Provide the (x, y) coordinate of the cell's center where the given text is located.  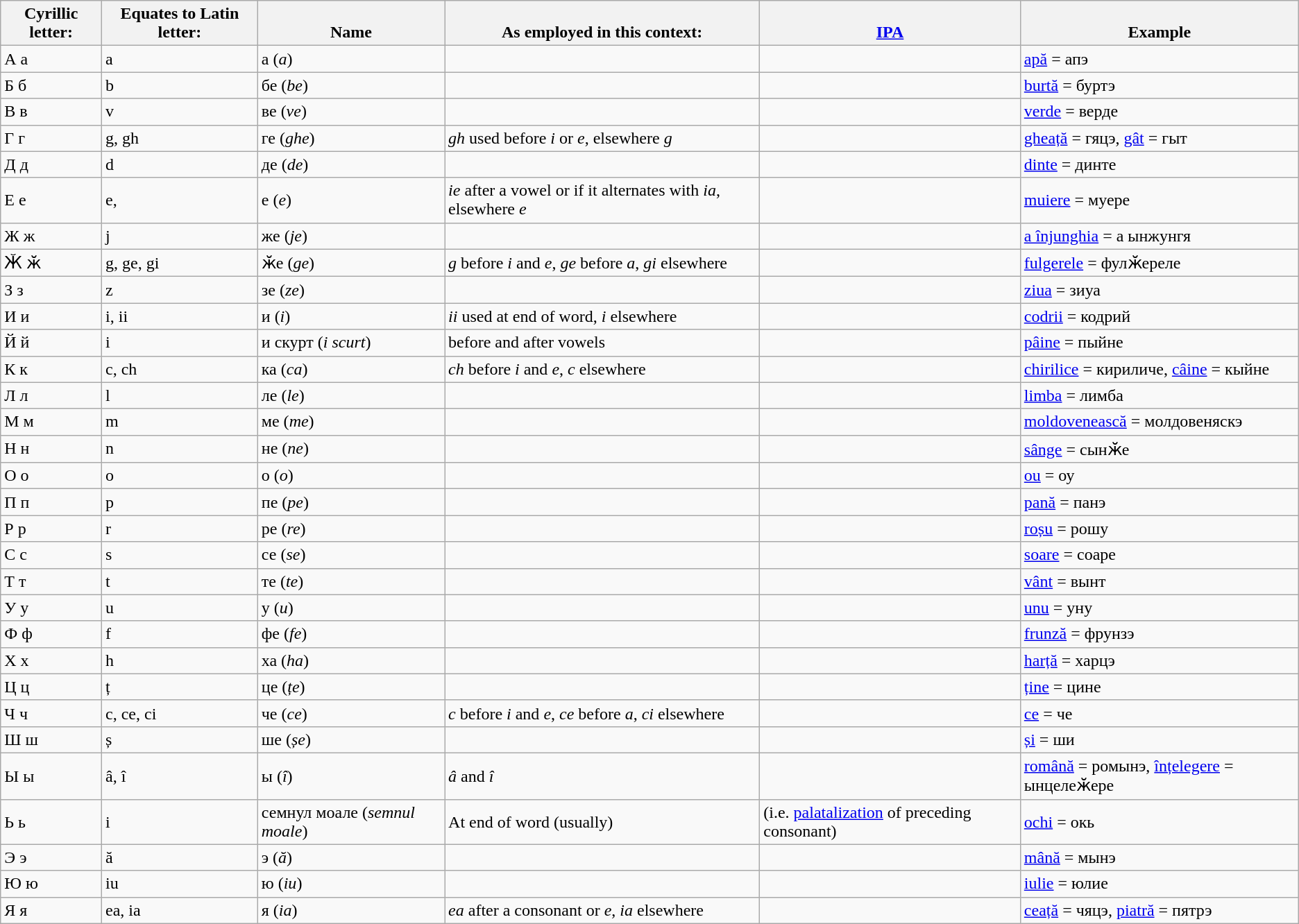
ле (le) (351, 395)
Ц ц (51, 687)
ochi = окь (1159, 821)
Ф ф (51, 634)
ea, ia (180, 910)
Й й (51, 343)
Т т (51, 581)
h (180, 660)
це (țe) (351, 687)
Ӂ ӂ (51, 263)
Р р (51, 529)
О о (51, 476)
i, ii (180, 316)
а (a) (351, 59)
Equates to Latin letter: (180, 24)
Name (351, 24)
у (u) (351, 608)
К к (51, 369)
ы (î) (351, 776)
g before i and e, ge before a, gi elsewhere (602, 263)
семнул моале (semnul moale) (351, 821)
ou = оу (1159, 476)
frunză = фрунзэ (1159, 634)
и скурт (i scurt) (351, 343)
apă = апэ (1159, 59)
Ж ж (51, 236)
З з (51, 290)
codrii = кодрий (1159, 316)
Н н (51, 449)
verde = верде (1159, 112)
Г г (51, 138)
At end of word (usually) (602, 821)
ха (ha) (351, 660)
э (ă) (351, 857)
ce = че (1159, 713)
f (180, 634)
Е е (51, 200)
о (o) (351, 476)
се (se) (351, 555)
Я я (51, 910)
unu = уну (1159, 608)
бе (be) (351, 85)
ме (me) (351, 422)
те (te) (351, 581)
А а (51, 59)
g, ge, gi (180, 263)
зе (ze) (351, 290)
p (180, 502)
â, î (180, 776)
roșu = рошу (1159, 529)
r (180, 529)
фе (fe) (351, 634)
Ю ю (51, 884)
ге (ghe) (351, 138)
Ь ь (51, 821)
a înjunghia = а ынжунгя (1159, 236)
t (180, 581)
m (180, 422)
не (ne) (351, 449)
gheață = гяцэ, gât = гыт (1159, 138)
е (e) (351, 200)
u (180, 608)
harță = харцэ (1159, 660)
ține = цине (1159, 687)
c, ce, ci (180, 713)
fulgerele = фулӂереле (1159, 263)
c, ch (180, 369)
Х х (51, 660)
gh used before i or e, elsewhere g (602, 138)
moldovenească = молдовеняскэ (1159, 422)
IPA (890, 24)
l (180, 395)
ch before i and e, c elsewhere (602, 369)
Ч ч (51, 713)
mână = мынэ (1159, 857)
Э э (51, 857)
muiere = муере (1159, 200)
ре (re) (351, 529)
П п (51, 502)
я (ia) (351, 910)
și = ши (1159, 739)
У у (51, 608)
before and after vowels (602, 343)
С с (51, 555)
(i.e. palatalization of preceding consonant) (890, 821)
ț (180, 687)
ziua = зиуа (1159, 290)
limba = лимба (1159, 395)
s (180, 555)
sânge = сынӂе (1159, 449)
dinte = динте (1159, 164)
В в (51, 112)
де (de) (351, 164)
ș (180, 739)
Д д (51, 164)
Ш ш (51, 739)
же (je) (351, 236)
ii used at end of word, i elsewhere (602, 316)
ea after a consonant or е, ia elsewhere (602, 910)
chirilice = кириличе, câine = кыйне (1159, 369)
ӂе (ge) (351, 263)
z (180, 290)
Ы ы (51, 776)
c before i and e, ce before a, ci elsewhere (602, 713)
Cyrillic letter: (51, 24)
ю (iu) (351, 884)
o (180, 476)
d (180, 164)
М м (51, 422)
a (180, 59)
пе (pe) (351, 502)
ве (ve) (351, 112)
Б б (51, 85)
â and î (602, 776)
че (ce) (351, 713)
ie after a vowel or if it alternates with ia, elsewhere e (602, 200)
v (180, 112)
ше (șe) (351, 739)
и (i) (351, 316)
vânt = вынт (1159, 581)
Example (1159, 24)
j (180, 236)
soare = соаре (1159, 555)
Л л (51, 395)
И и (51, 316)
pană = панэ (1159, 502)
g, gh (180, 138)
română = ромынэ, înțelegere = ынцелеӂере (1159, 776)
iu (180, 884)
ă (180, 857)
b (180, 85)
e, (180, 200)
burtă = буртэ (1159, 85)
ceață = чяцэ, piatră = пятрэ (1159, 910)
pâine = пыйне (1159, 343)
As employed in this context: (602, 24)
iulie = юлие (1159, 884)
n (180, 449)
ка (ca) (351, 369)
